Output the [X, Y] coordinate of the center of the cell containing the given text.  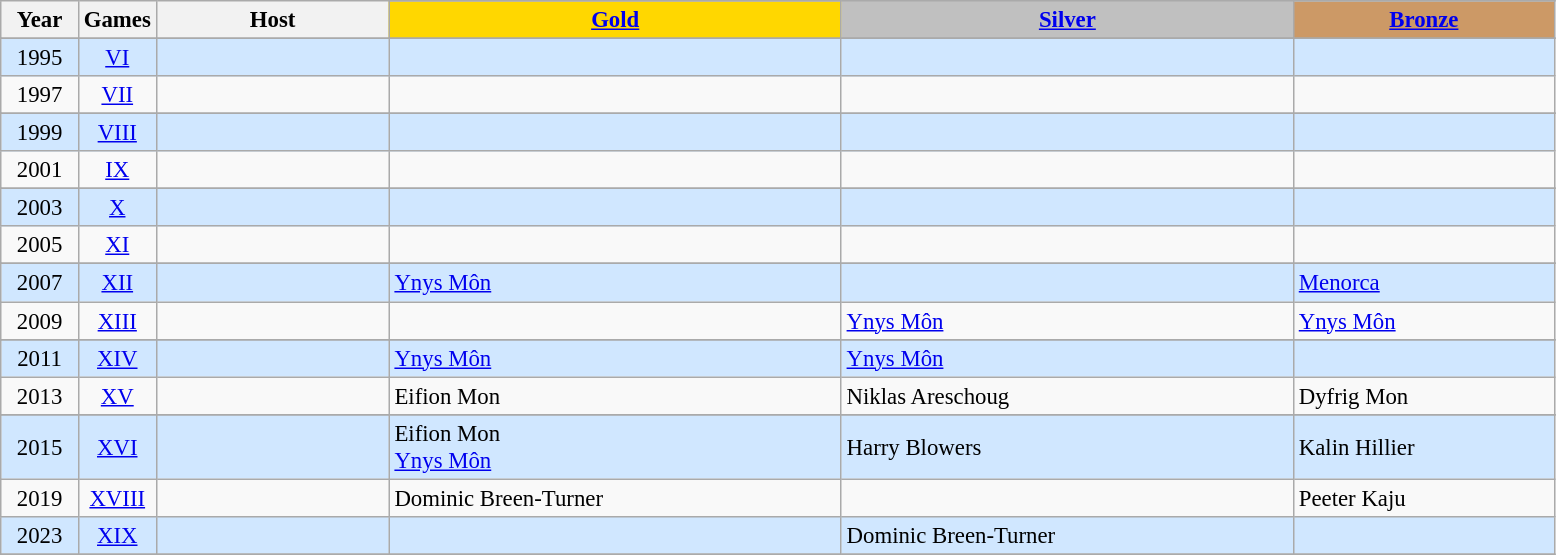
2007 [40, 283]
Eifion Mon [615, 396]
1995 [40, 58]
XI [117, 245]
Niklas Areschoug [1067, 396]
2005 [40, 245]
X [117, 208]
2009 [40, 321]
XIV [117, 358]
Kalin Hillier [1424, 446]
Silver [1067, 20]
XIX [117, 536]
XVI [117, 446]
Eifion Mon Ynys Môn [615, 446]
1997 [40, 95]
XVIII [117, 498]
Year [40, 20]
Menorca [1424, 283]
Bronze [1424, 20]
2001 [40, 170]
1999 [40, 133]
VI [117, 58]
Harry Blowers [1067, 446]
XV [117, 396]
2015 [40, 446]
2019 [40, 498]
2011 [40, 358]
Peeter Kaju [1424, 498]
XII [117, 283]
2013 [40, 396]
VIII [117, 133]
2003 [40, 208]
Host [272, 20]
XIII [117, 321]
2023 [40, 536]
Games [117, 20]
Dyfrig Mon [1424, 396]
IX [117, 170]
Gold [615, 20]
VII [117, 95]
